Identify which cell holds the provided text, then report its (X, Y) central coordinate. 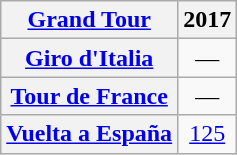
Tour de France (90, 96)
Vuelta a España (90, 134)
2017 (208, 20)
Grand Tour (90, 20)
125 (208, 134)
Giro d'Italia (90, 58)
